Find where the given text appears and provide that cell's center as (x, y) coordinate. 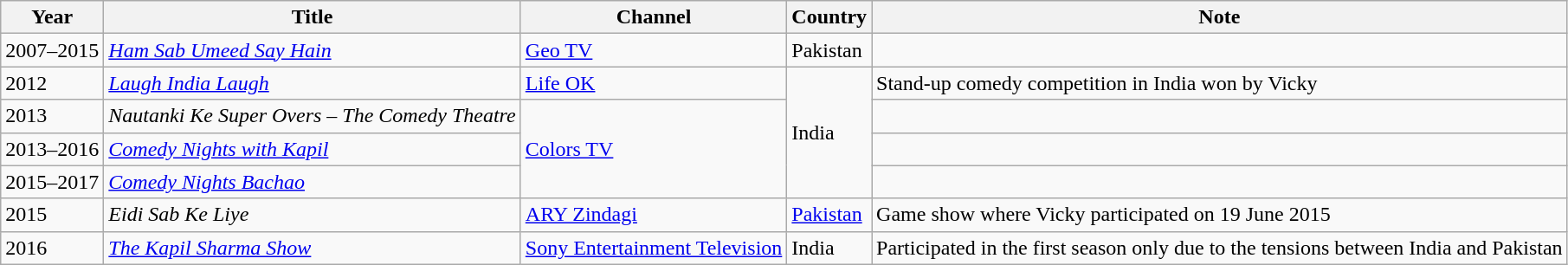
Comedy Nights Bachao (312, 182)
Colors TV (654, 149)
ARY Zindagi (654, 215)
Laugh India Laugh (312, 83)
Note (1220, 17)
2013 (52, 116)
Game show where Vicky participated on 19 June 2015 (1220, 215)
Stand-up comedy competition in India won by Vicky (1220, 83)
The Kapil Sharma Show (312, 248)
2016 (52, 248)
Comedy Nights with Kapil (312, 149)
2012 (52, 83)
Geo TV (654, 50)
Year (52, 17)
Country (829, 17)
Sony Entertainment Television (654, 248)
2015 (52, 215)
2013–2016 (52, 149)
Title (312, 17)
Life OK (654, 83)
2007–2015 (52, 50)
Eidi Sab Ke Liye (312, 215)
Participated in the first season only due to the tensions between India and Pakistan (1220, 248)
Ham Sab Umeed Say Hain (312, 50)
Channel (654, 17)
Nautanki Ke Super Overs – The Comedy Theatre (312, 116)
2015–2017 (52, 182)
